Locate the cell with the specified text and output its [X, Y] center coordinate. 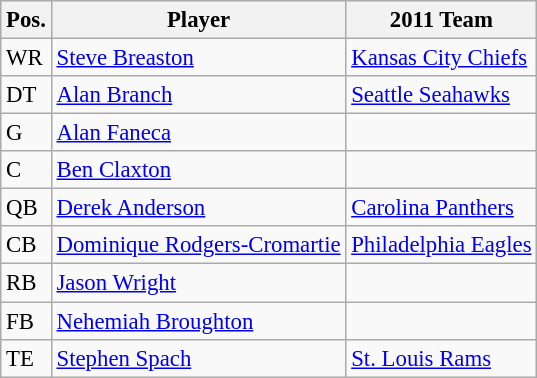
CB [26, 245]
Carolina Panthers [442, 208]
Pos. [26, 20]
Stephen Spach [198, 358]
TE [26, 358]
Ben Claxton [198, 170]
Steve Breaston [198, 58]
DT [26, 95]
RB [26, 283]
Dominique Rodgers-Cromartie [198, 245]
Nehemiah Broughton [198, 321]
St. Louis Rams [442, 358]
FB [26, 321]
Philadelphia Eagles [442, 245]
Kansas City Chiefs [442, 58]
Alan Branch [198, 95]
C [26, 170]
WR [26, 58]
2011 Team [442, 20]
Derek Anderson [198, 208]
G [26, 133]
Alan Faneca [198, 133]
Player [198, 20]
QB [26, 208]
Jason Wright [198, 283]
Seattle Seahawks [442, 95]
